Detect which cell encompasses the target text, then output its (x, y) center coordinate. 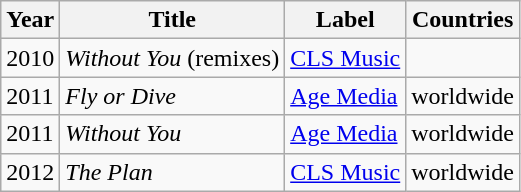
Countries (463, 20)
Title (172, 20)
Without You (172, 134)
2012 (30, 172)
Fly or Dive (172, 96)
Label (346, 20)
Without You (remixes) (172, 58)
Year (30, 20)
The Plan (172, 172)
2010 (30, 58)
